Return (X, Y) of the center of cell containing provided text 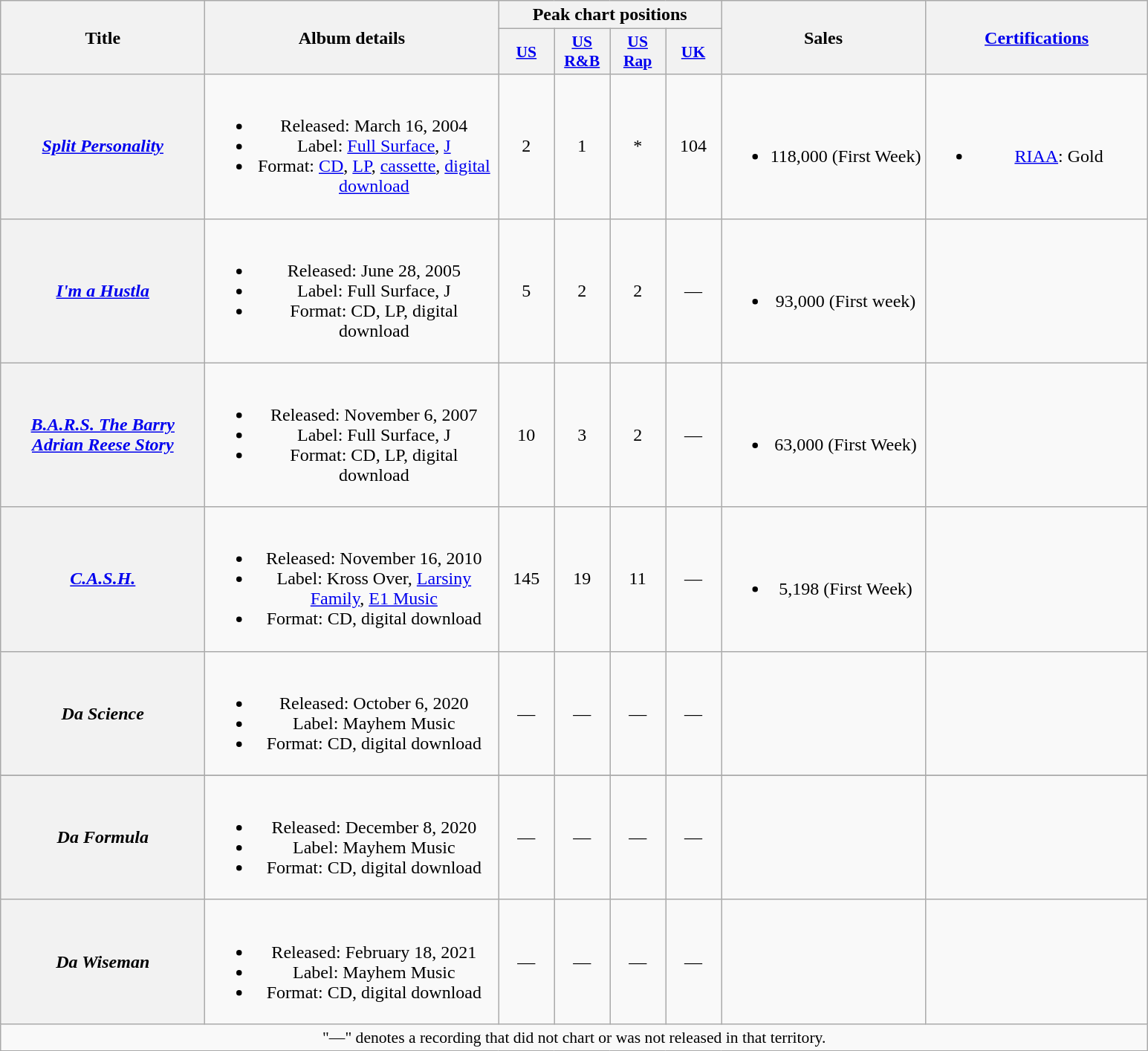
145 (526, 579)
10 (526, 435)
11 (638, 579)
US (526, 52)
B.A.R.S. The Barry Adrian Reese Story (103, 435)
I'm a Hustla (103, 291)
Released: November 6, 2007Label: Full Surface, JFormat: CD, LP, digital download (352, 435)
Split Personality (103, 146)
1 (583, 146)
19 (583, 579)
Released: December 8, 2020Label: Mayhem MusicFormat: CD, digital download (352, 837)
Released: February 18, 2021Label: Mayhem MusicFormat: CD, digital download (352, 962)
C.A.S.H. (103, 579)
Released: October 6, 2020Label: Mayhem MusicFormat: CD, digital download (352, 714)
USR&B (583, 52)
118,000 (First Week) (823, 146)
Released: November 16, 2010Label: Kross Over, Larsiny Family, E1 MusicFormat: CD, digital download (352, 579)
5,198 (First Week) (823, 579)
"—" denotes a recording that did not chart or was not released in that territory. (574, 1037)
Sales (823, 37)
Released: June 28, 2005Label: Full Surface, JFormat: CD, LP, digital download (352, 291)
104 (694, 146)
Da Formula (103, 837)
63,000 (First Week) (823, 435)
93,000 (First week) (823, 291)
Album details (352, 37)
Da Science (103, 714)
USRap (638, 52)
* (638, 146)
3 (583, 435)
UK (694, 52)
Peak chart positions (610, 15)
Title (103, 37)
5 (526, 291)
RIAA: Gold (1037, 146)
Certifications (1037, 37)
Da Wiseman (103, 962)
Released: March 16, 2004Label: Full Surface, JFormat: CD, LP, cassette, digital download (352, 146)
